Return the [X, Y] coordinate for the center point of the cell that contains the specified text.  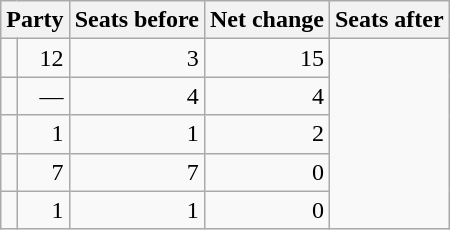
— [43, 96]
Party [35, 20]
3 [136, 58]
Seats before [136, 20]
2 [266, 134]
Seats after [389, 20]
Net change [266, 20]
15 [266, 58]
12 [43, 58]
